For the text-containing cell, return its midpoint in (x, y) coordinate format. 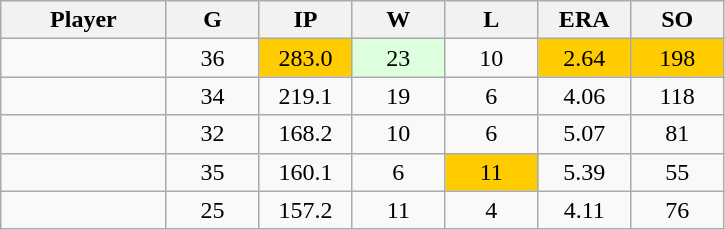
L (492, 20)
76 (678, 210)
55 (678, 172)
SO (678, 20)
25 (212, 210)
19 (398, 96)
81 (678, 134)
32 (212, 134)
36 (212, 58)
2.64 (584, 58)
4.06 (584, 96)
34 (212, 96)
283.0 (306, 58)
G (212, 20)
Player (84, 20)
IP (306, 20)
168.2 (306, 134)
160.1 (306, 172)
219.1 (306, 96)
ERA (584, 20)
5.07 (584, 134)
198 (678, 58)
157.2 (306, 210)
23 (398, 58)
118 (678, 96)
5.39 (584, 172)
4 (492, 210)
35 (212, 172)
4.11 (584, 210)
W (398, 20)
